Capture the cell that displays the provided text and extract its (x, y) central coordinate. 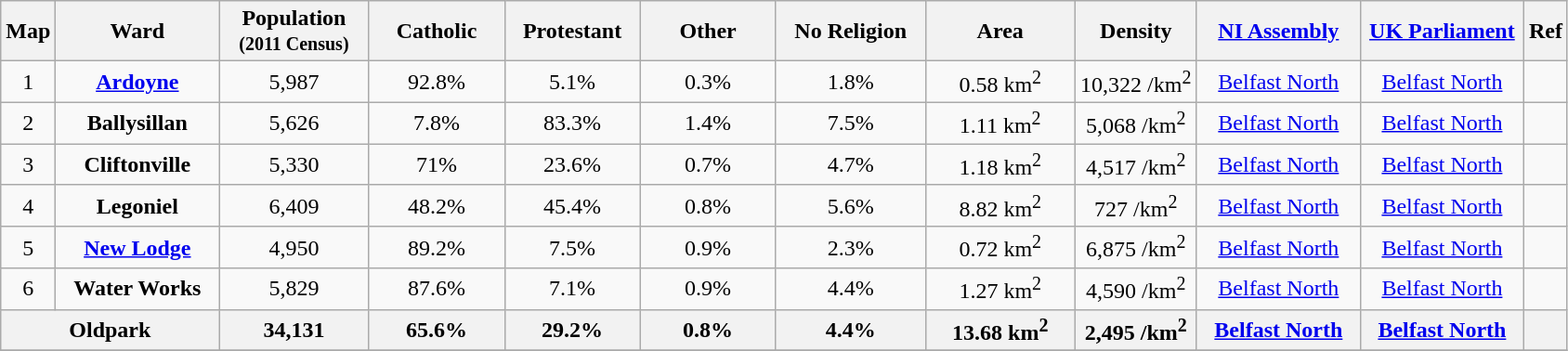
23.6% (572, 165)
5,068 /km2 (1135, 123)
89.2% (437, 247)
NI Assembly (1278, 32)
6,409 (294, 206)
2.3% (851, 247)
4 (28, 206)
4,517 /km2 (1135, 165)
1.27 km2 (1000, 290)
Cliftonville (137, 165)
4,950 (294, 247)
5 (28, 247)
34,131 (294, 331)
48.2% (437, 206)
2 (28, 123)
Ref (1546, 32)
7.1% (572, 290)
Area (1000, 32)
5.1% (572, 82)
Oldpark (110, 331)
1.11 km2 (1000, 123)
4.7% (851, 165)
Density (1135, 32)
Population (2011 Census) (294, 32)
29.2% (572, 331)
5,987 (294, 82)
10,322 /km2 (1135, 82)
0.3% (708, 82)
1.4% (708, 123)
5,626 (294, 123)
0.58 km2 (1000, 82)
4,590 /km2 (1135, 290)
3 (28, 165)
1 (28, 82)
Ballysillan (137, 123)
Map (28, 32)
New Lodge (137, 247)
2,495 /km2 (1135, 331)
71% (437, 165)
Other (708, 32)
Legoniel (137, 206)
7.8% (437, 123)
UK Parliament (1442, 32)
5.6% (851, 206)
Ardoyne (137, 82)
5,330 (294, 165)
45.4% (572, 206)
5,829 (294, 290)
No Religion (851, 32)
65.6% (437, 331)
6,875 /km2 (1135, 247)
8.82 km2 (1000, 206)
1.8% (851, 82)
0.72 km2 (1000, 247)
83.3% (572, 123)
13.68 km2 (1000, 331)
727 /km2 (1135, 206)
92.8% (437, 82)
Water Works (137, 290)
1.18 km2 (1000, 165)
Ward (137, 32)
6 (28, 290)
Catholic (437, 32)
Protestant (572, 32)
0.7% (708, 165)
87.6% (437, 290)
